Provide the (x, y) coordinate of the cell's center where the given text is located.  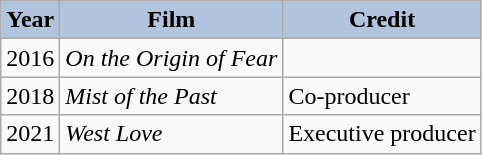
2016 (30, 58)
Credit (382, 20)
Executive producer (382, 134)
Film (172, 20)
Co-producer (382, 96)
2021 (30, 134)
2018 (30, 96)
West Love (172, 134)
Year (30, 20)
Mist of the Past (172, 96)
On the Origin of Fear (172, 58)
